Search for the cell housing the specified text and yield its (X, Y) center coordinate. 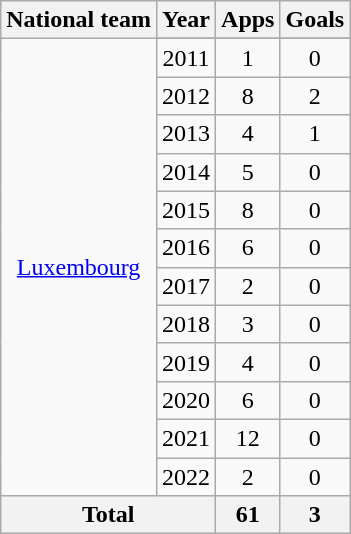
Apps (248, 20)
12 (248, 438)
61 (248, 515)
Year (186, 20)
Total (108, 515)
2013 (186, 134)
2012 (186, 96)
2017 (186, 286)
2011 (186, 58)
2022 (186, 477)
2021 (186, 438)
2014 (186, 172)
2016 (186, 248)
2015 (186, 210)
Goals (315, 20)
5 (248, 172)
Luxembourg (79, 268)
National team (79, 20)
2018 (186, 324)
2019 (186, 362)
2020 (186, 400)
